Output the (x, y) coordinate of the center of the cell containing the given text.  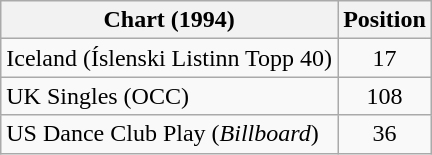
Chart (1994) (170, 20)
Position (385, 20)
US Dance Club Play (Billboard) (170, 134)
Iceland (Íslenski Listinn Topp 40) (170, 58)
108 (385, 96)
36 (385, 134)
17 (385, 58)
UK Singles (OCC) (170, 96)
